Capture the cell that displays the provided text and extract its [X, Y] central coordinate. 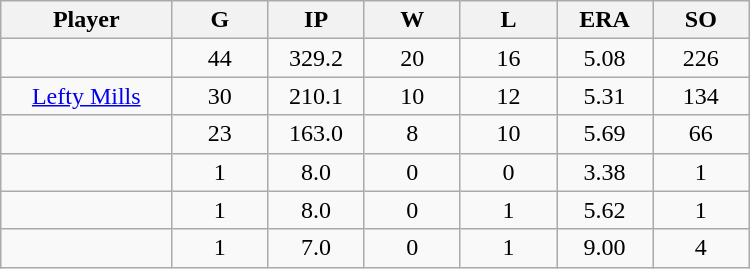
23 [220, 134]
134 [701, 96]
SO [701, 20]
163.0 [316, 134]
66 [701, 134]
L [508, 20]
12 [508, 96]
9.00 [605, 248]
7.0 [316, 248]
ERA [605, 20]
G [220, 20]
W [412, 20]
44 [220, 58]
3.38 [605, 172]
5.69 [605, 134]
4 [701, 248]
Lefty Mills [86, 96]
30 [220, 96]
5.08 [605, 58]
16 [508, 58]
IP [316, 20]
329.2 [316, 58]
210.1 [316, 96]
Player [86, 20]
20 [412, 58]
226 [701, 58]
8 [412, 134]
5.62 [605, 210]
5.31 [605, 96]
